Determine the [X, Y] coordinate at the center of the cell enclosing the given text.  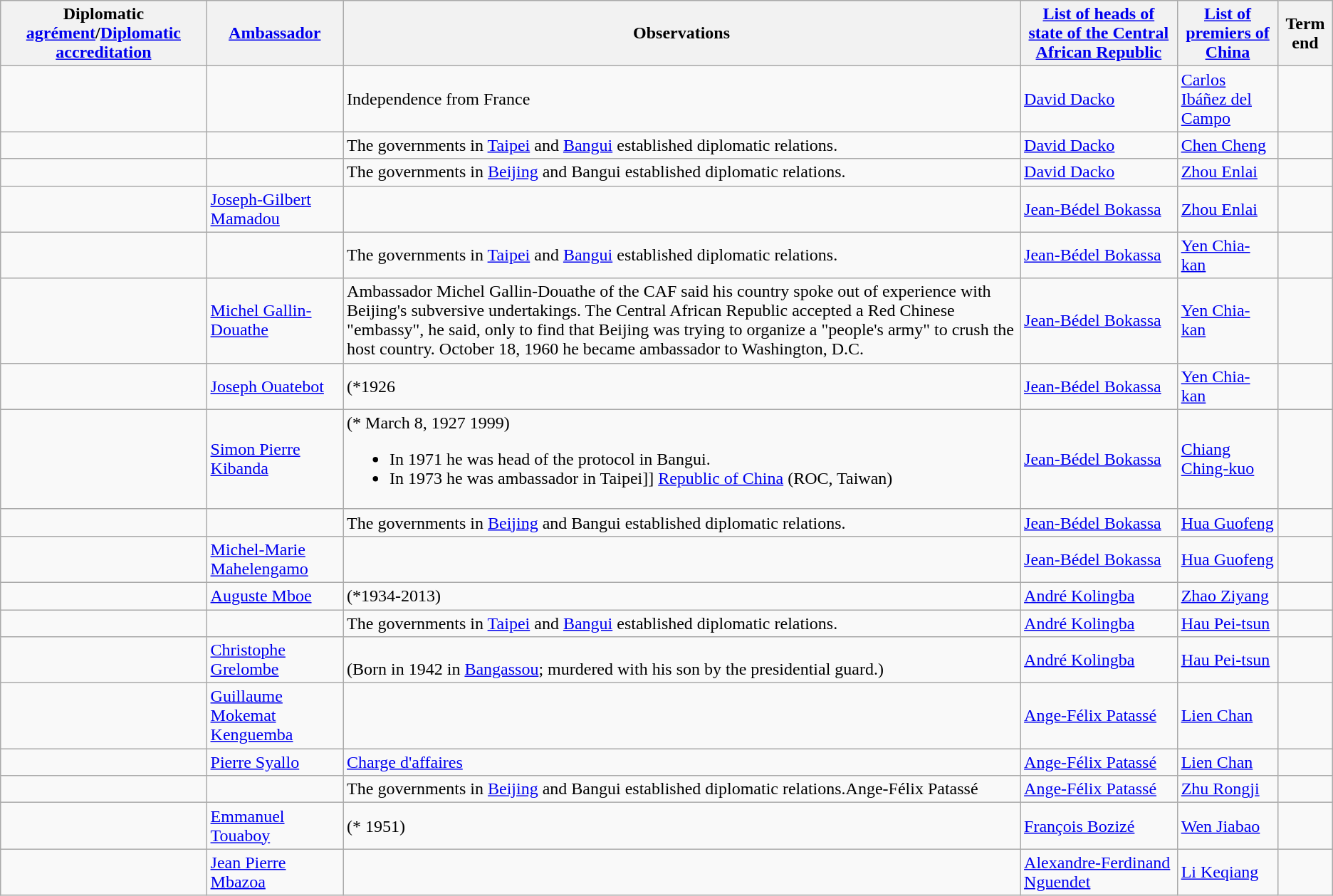
Wen Jiabao [1228, 826]
Zhu Rongji [1228, 789]
(* March 8, 1927 1999)In 1971 he was head of the protocol in Bangui.In 1973 he was ambassador in Taipei]] Republic of China (ROC, Taiwan) [682, 459]
(Born in 1942 in Bangassou; murdered with his son by the presidential guard.) [682, 660]
Jean Pierre Mbazoa [275, 873]
Michel Gallin-Douathe [275, 320]
Diplomatic agrément/Diplomatic accreditation [104, 33]
Michel-Marie Mahelengamo [275, 559]
Charge d'affaires [682, 762]
The governments in Beijing and Bangui established diplomatic relations.Ange-Félix Patassé [682, 789]
Chen Cheng [1228, 145]
Carlos Ibáñez del Campo [1228, 99]
Observations [682, 33]
Independence from France [682, 99]
(*1926 [682, 386]
François Bozizé [1099, 826]
Joseph Ouatebot [275, 386]
Christophe Grelombe [275, 660]
Li Keqiang [1228, 873]
Chiang Ching-kuo [1228, 459]
Alexandre-Ferdinand Nguendet [1099, 873]
Ambassador [275, 33]
Term end [1305, 33]
(* 1951) [682, 826]
Guillaume Mokemat Kenguemba [275, 716]
Auguste Mboe [275, 596]
Emmanuel Touaboy [275, 826]
Simon Pierre Kibanda [275, 459]
(*1934-2013) [682, 596]
List of premiers of China [1228, 33]
List of heads of state of the Central African Republic [1099, 33]
Joseph-Gilbert Mamadou [275, 209]
Zhao Ziyang [1228, 596]
Pierre Syallo [275, 762]
